Provide the (X, Y) coordinate of the cell's center where the given text is located.  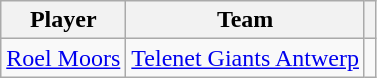
Telenet Giants Antwerp (246, 58)
Player (64, 20)
Roel Moors (64, 58)
Team (246, 20)
